Search for the cell housing the specified text and yield its [x, y] center coordinate. 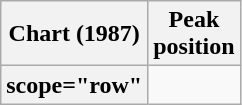
Chart (1987) [74, 34]
scope="row" [74, 85]
Peakposition [194, 34]
